Capture the cell that displays the provided text and extract its (X, Y) central coordinate. 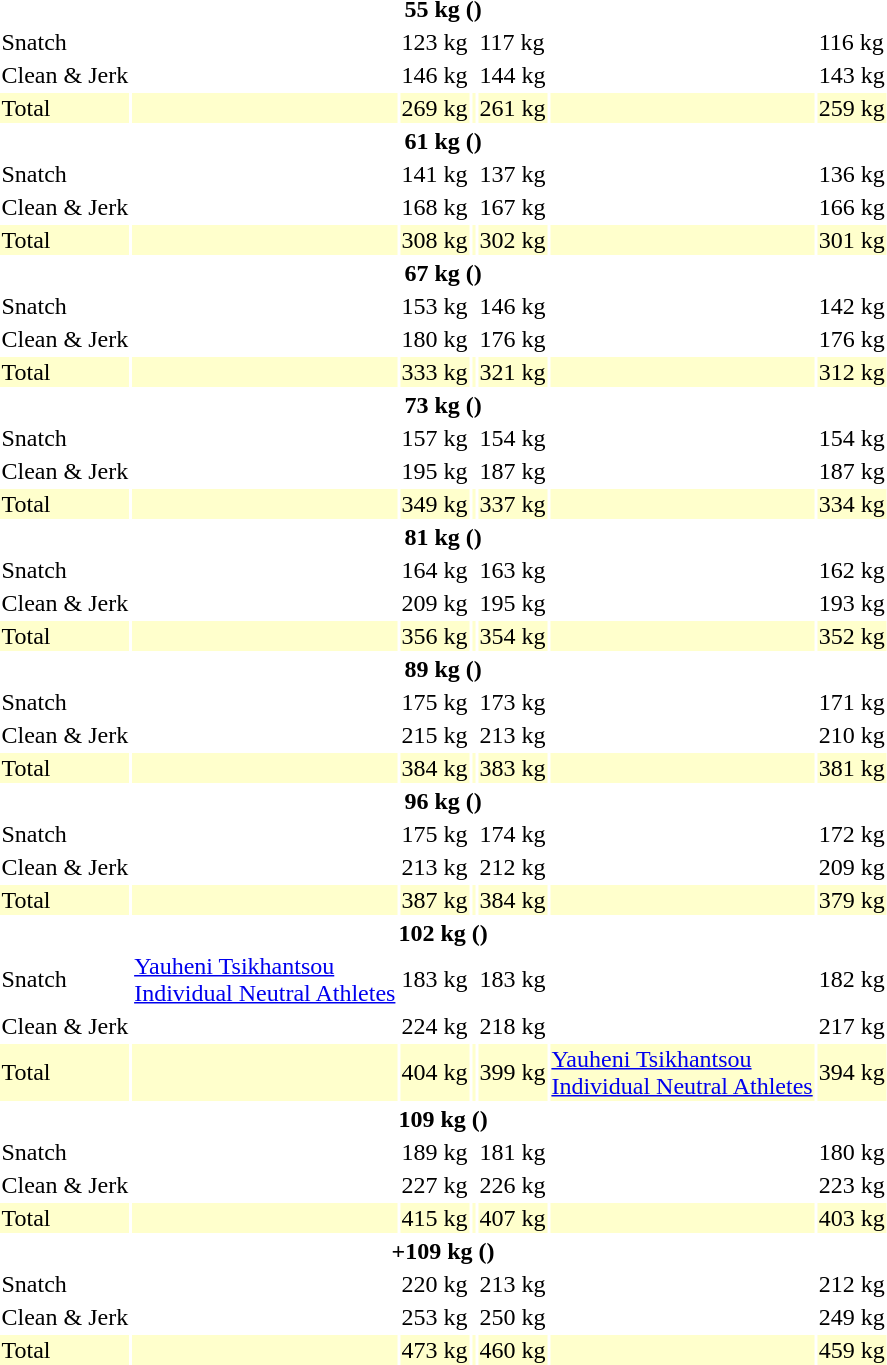
415 kg (434, 1218)
333 kg (434, 372)
109 kg () (443, 1119)
67 kg () (443, 273)
189 kg (434, 1152)
182 kg (852, 980)
399 kg (512, 1072)
166 kg (852, 207)
261 kg (512, 108)
215 kg (434, 735)
321 kg (512, 372)
356 kg (434, 636)
142 kg (852, 306)
174 kg (512, 834)
144 kg (512, 75)
162 kg (852, 570)
337 kg (512, 504)
249 kg (852, 1317)
136 kg (852, 174)
404 kg (434, 1072)
61 kg () (443, 141)
253 kg (434, 1317)
116 kg (852, 42)
164 kg (434, 570)
349 kg (434, 504)
89 kg () (443, 669)
334 kg (852, 504)
163 kg (512, 570)
171 kg (852, 702)
394 kg (852, 1072)
73 kg () (443, 405)
181 kg (512, 1152)
407 kg (512, 1218)
141 kg (434, 174)
117 kg (512, 42)
473 kg (434, 1350)
167 kg (512, 207)
302 kg (512, 240)
223 kg (852, 1185)
96 kg () (443, 801)
379 kg (852, 900)
81 kg () (443, 537)
403 kg (852, 1218)
217 kg (852, 1026)
143 kg (852, 75)
312 kg (852, 372)
193 kg (852, 603)
387 kg (434, 900)
269 kg (434, 108)
226 kg (512, 1185)
210 kg (852, 735)
308 kg (434, 240)
153 kg (434, 306)
+109 kg () (443, 1251)
137 kg (512, 174)
102 kg () (443, 933)
157 kg (434, 438)
460 kg (512, 1350)
173 kg (512, 702)
224 kg (434, 1026)
172 kg (852, 834)
383 kg (512, 768)
354 kg (512, 636)
123 kg (434, 42)
218 kg (512, 1026)
381 kg (852, 768)
250 kg (512, 1317)
459 kg (852, 1350)
259 kg (852, 108)
220 kg (434, 1284)
227 kg (434, 1185)
352 kg (852, 636)
301 kg (852, 240)
168 kg (434, 207)
